For the text-containing cell, return its midpoint in (X, Y) coordinate format. 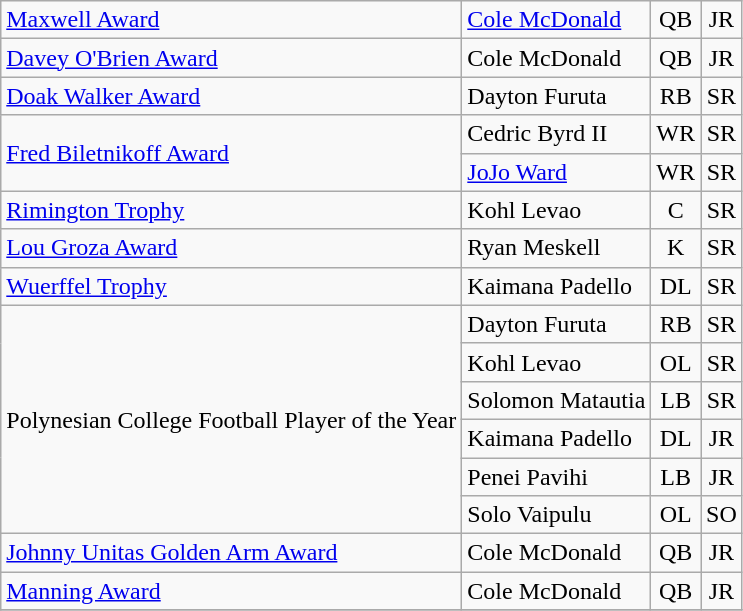
Lou Groza Award (232, 248)
Polynesian College Football Player of the Year (232, 419)
JoJo Ward (556, 172)
Manning Award (232, 591)
Solomon Matautia (556, 400)
K (676, 248)
Wuerffel Trophy (232, 286)
C (676, 210)
Penei Pavihi (556, 477)
Maxwell Award (232, 20)
Davey O'Brien Award (232, 58)
Ryan Meskell (556, 248)
Solo Vaipulu (556, 515)
Johnny Unitas Golden Arm Award (232, 553)
Fred Biletnikoff Award (232, 153)
SO (722, 515)
Rimington Trophy (232, 210)
Cedric Byrd II (556, 134)
Doak Walker Award (232, 96)
